Locate the cell with the specified text and output its (X, Y) center coordinate. 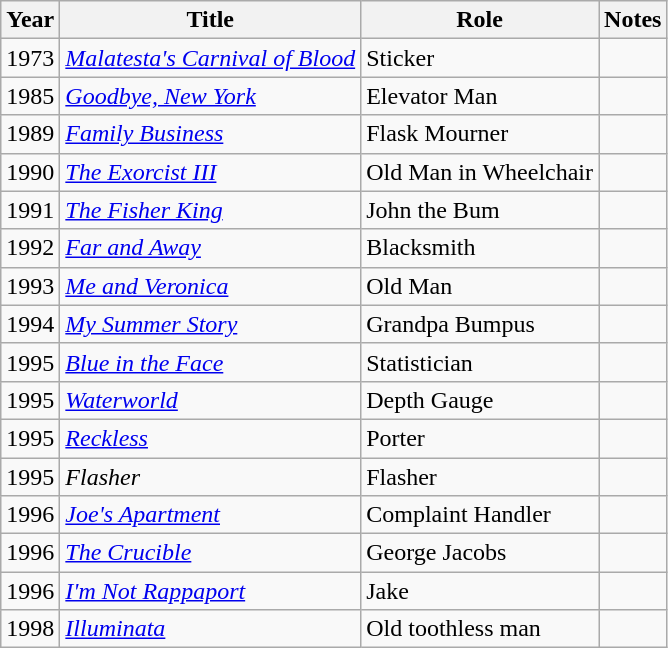
Old Man (480, 286)
Year (30, 20)
1994 (30, 324)
1973 (30, 58)
1989 (30, 134)
Elevator Man (480, 96)
I'm Not Rappaport (210, 591)
Joe's Apartment (210, 515)
Blue in the Face (210, 362)
Complaint Handler (480, 515)
Notes (633, 20)
1990 (30, 172)
Statistician (480, 362)
1993 (30, 286)
1991 (30, 210)
Old toothless man (480, 629)
The Exorcist III (210, 172)
Sticker (480, 58)
Me and Veronica (210, 286)
Old Man in Wheelchair (480, 172)
Far and Away (210, 248)
Goodbye, New York (210, 96)
My Summer Story (210, 324)
Illuminata (210, 629)
Reckless (210, 438)
Jake (480, 591)
John the Bum (480, 210)
1992 (30, 248)
Flask Mourner (480, 134)
The Crucible (210, 553)
Malatesta's Carnival of Blood (210, 58)
Blacksmith (480, 248)
1998 (30, 629)
1985 (30, 96)
Grandpa Bumpus (480, 324)
Porter (480, 438)
Depth Gauge (480, 400)
Role (480, 20)
George Jacobs (480, 553)
Title (210, 20)
Waterworld (210, 400)
Family Business (210, 134)
The Fisher King (210, 210)
